From the cell containing the given text, extract its center point as [X, Y] coordinate. 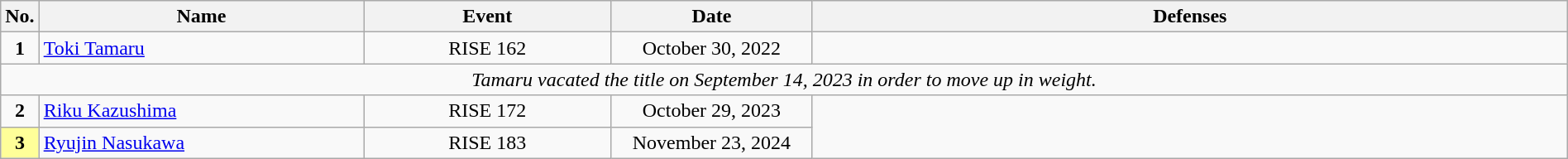
Toki Tamaru [202, 48]
2 [20, 111]
Defenses [1189, 17]
3 [20, 142]
October 29, 2023 [712, 111]
Event [488, 17]
Riku Kazushima [202, 111]
1 [20, 48]
Name [202, 17]
Date [712, 17]
Tamaru vacated the title on September 14, 2023 in order to move up in weight. [784, 79]
No. [20, 17]
October 30, 2022 [712, 48]
RISE 162 [488, 48]
Ryujin Nasukawa [202, 142]
RISE 183 [488, 142]
RISE 172 [488, 111]
November 23, 2024 [712, 142]
